Capture the cell that displays the provided text and extract its (x, y) central coordinate. 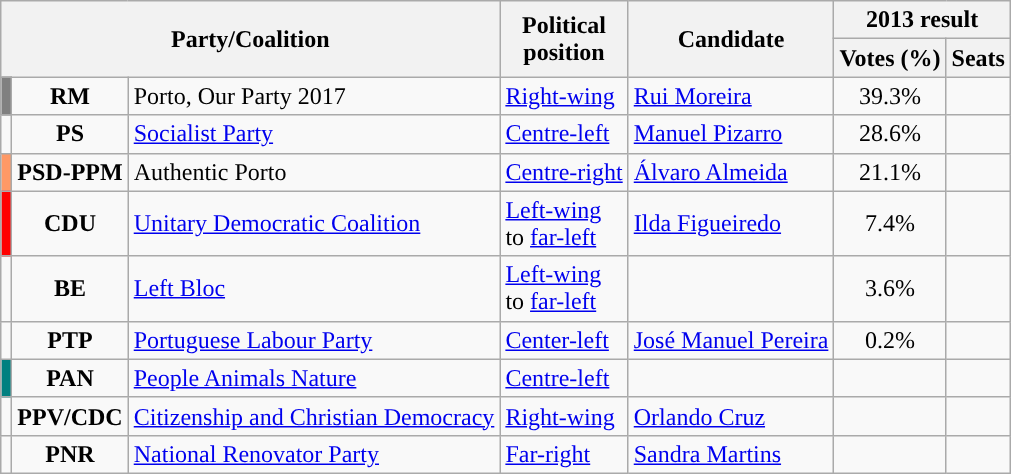
Sandra Martins (731, 454)
Left Bloc (314, 288)
Socialist Party (314, 134)
2013 result (922, 20)
Porto, Our Party 2017 (314, 96)
3.6% (890, 288)
Álvaro Almeida (731, 172)
PTP (70, 340)
PSD-PPM (70, 172)
José Manuel Pereira (731, 340)
PPV/CDC (70, 416)
Far-right (564, 454)
Rui Moreira (731, 96)
0.2% (890, 340)
Candidate (731, 39)
PAN (70, 378)
Politicalposition (564, 39)
28.6% (890, 134)
Ilda Figueiredo (731, 224)
Manuel Pizarro (731, 134)
Authentic Porto (314, 172)
BE (70, 288)
Centre-right (564, 172)
Center-left (564, 340)
Portuguese Labour Party (314, 340)
Orlando Cruz (731, 416)
CDU (70, 224)
39.3% (890, 96)
National Renovator Party (314, 454)
People Animals Nature (314, 378)
Party/Coalition (250, 39)
Citizenship and Christian Democracy (314, 416)
Unitary Democratic Coalition (314, 224)
RM (70, 96)
Seats (978, 58)
Votes (%) (890, 58)
21.1% (890, 172)
PS (70, 134)
7.4% (890, 224)
PNR (70, 454)
